Identify which cell holds the provided text, then report its (X, Y) central coordinate. 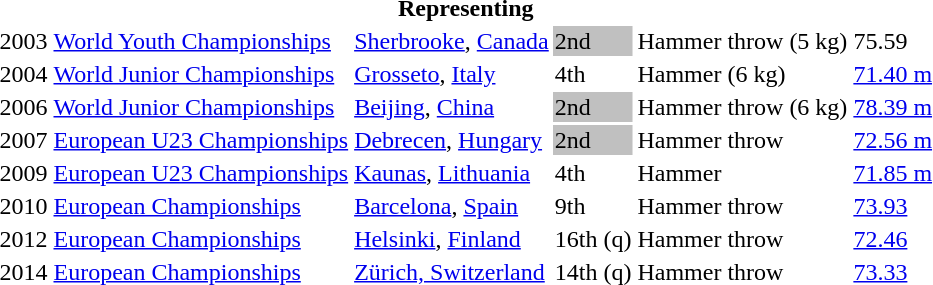
Hammer (6 kg) (742, 74)
Hammer throw (5 kg) (742, 41)
9th (593, 206)
Barcelona, Spain (452, 206)
Debrecen, Hungary (452, 140)
16th (q) (593, 239)
Helsinki, Finland (452, 239)
Beijing, China (452, 107)
Grosseto, Italy (452, 74)
Hammer (742, 173)
Sherbrooke, Canada (452, 41)
Hammer throw (6 kg) (742, 107)
World Youth Championships (201, 41)
Kaunas, Lithuania (452, 173)
